Find where the given text appears and provide that cell's center as [X, Y] coordinate. 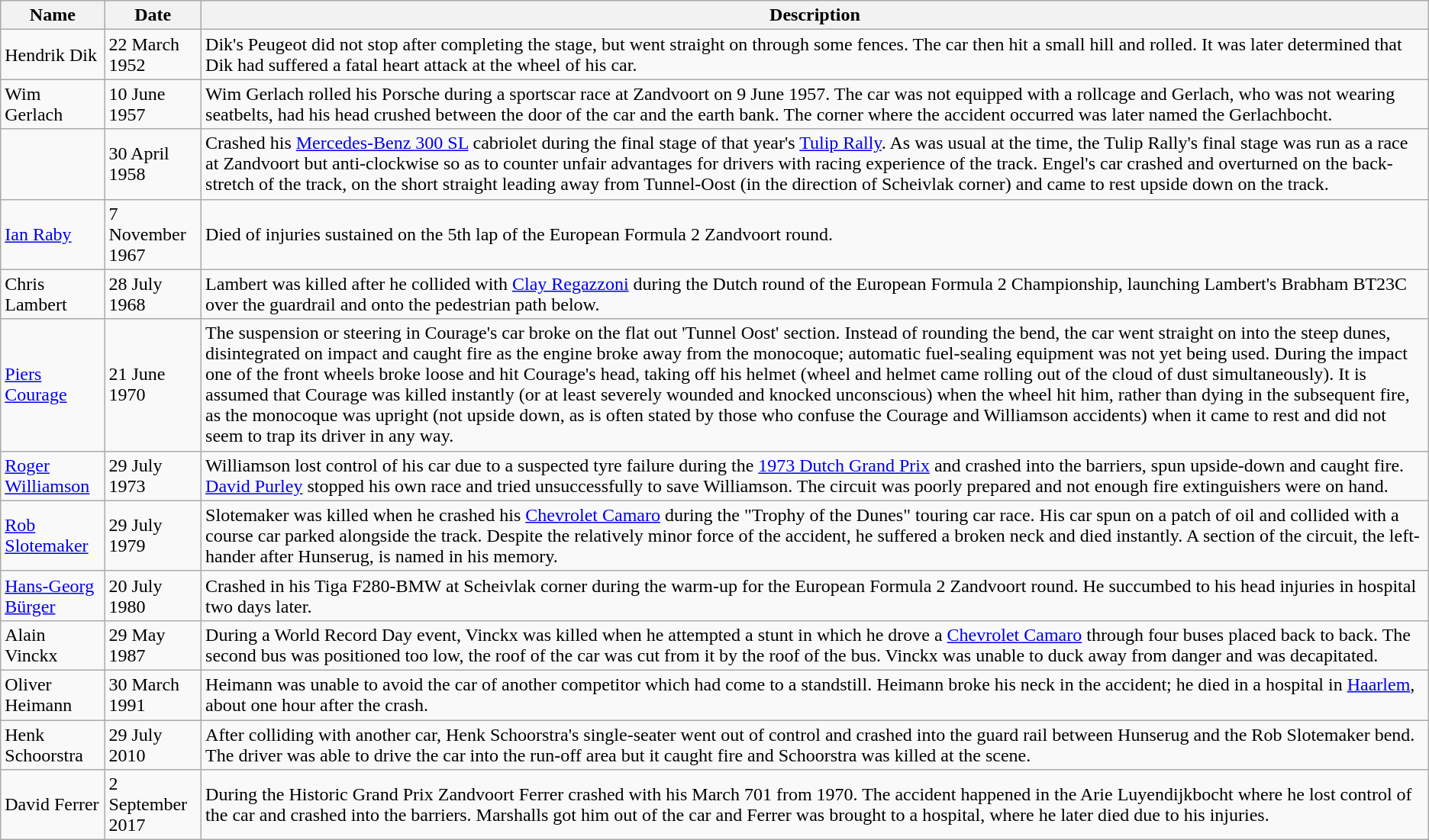
7 November 1967 [153, 234]
Alain Vinckx [53, 645]
Wim Gerlach [53, 104]
Piers Courage [53, 385]
22 March 1952 [153, 55]
Date [153, 15]
Oliver Heimann [53, 694]
30 April 1958 [153, 164]
Roger Williamson [53, 476]
Description [815, 15]
20 July 1980 [153, 595]
2 September 2017 [153, 805]
10 June 1957 [153, 104]
29 July 1973 [153, 476]
21 June 1970 [153, 385]
David Ferrer [53, 805]
Hans-Georg Bürger [53, 595]
28 July 1968 [153, 294]
29 July 1979 [153, 536]
Henk Schoorstra [53, 745]
29 July 2010 [153, 745]
Name [53, 15]
Chris Lambert [53, 294]
Rob Slotemaker [53, 536]
Died of injuries sustained on the 5th lap of the European Formula 2 Zandvoort round. [815, 234]
29 May 1987 [153, 645]
Ian Raby [53, 234]
30 March 1991 [153, 694]
Hendrik Dik [53, 55]
